Return (x, y) of the center of cell containing provided text 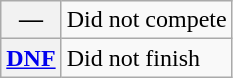
Did not finish (146, 58)
— (31, 20)
Did not compete (146, 20)
DNF (31, 58)
